Return the (x, y) coordinate for the center point of the cell that contains the specified text.  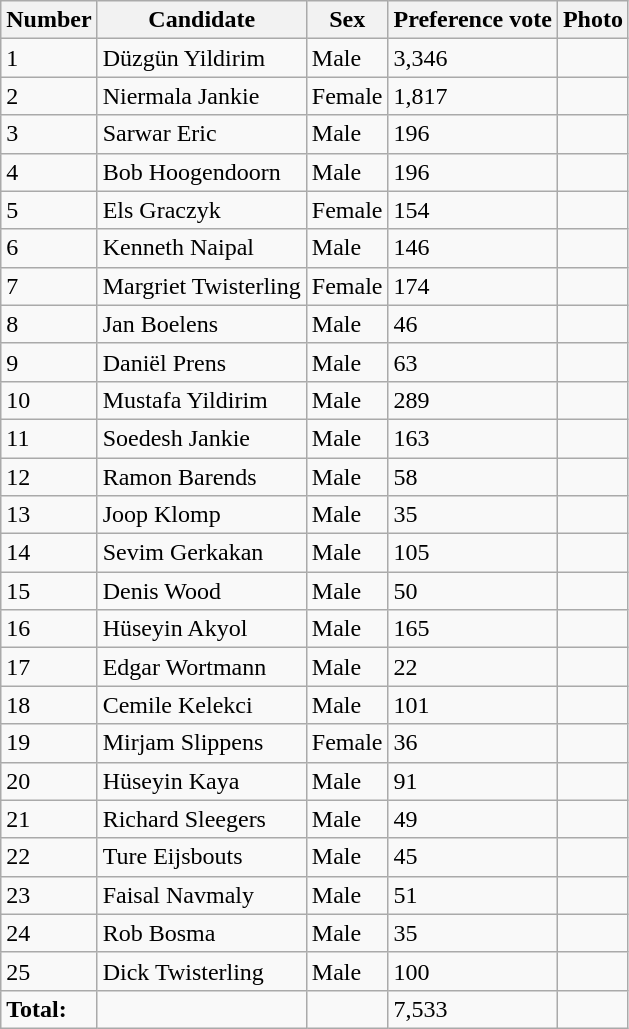
50 (472, 591)
16 (49, 629)
154 (472, 210)
Joop Klomp (202, 515)
Jan Boelens (202, 324)
Düzgün Yildirim (202, 58)
13 (49, 515)
7,533 (472, 1009)
Candidate (202, 20)
Bob Hoogendoorn (202, 172)
1 (49, 58)
Sarwar Eric (202, 134)
163 (472, 438)
21 (49, 819)
3,346 (472, 58)
11 (49, 438)
289 (472, 400)
14 (49, 553)
20 (49, 781)
Dick Twisterling (202, 971)
Soedesh Jankie (202, 438)
9 (49, 362)
2 (49, 96)
19 (49, 743)
58 (472, 477)
Els Graczyk (202, 210)
1,817 (472, 96)
Ture Eijsbouts (202, 857)
Mirjam Slippens (202, 743)
5 (49, 210)
Preference vote (472, 20)
12 (49, 477)
Niermala Jankie (202, 96)
Margriet Twisterling (202, 286)
Sevim Gerkakan (202, 553)
15 (49, 591)
49 (472, 819)
Rob Bosma (202, 933)
165 (472, 629)
Total: (49, 1009)
17 (49, 667)
46 (472, 324)
4 (49, 172)
Mustafa Yildirim (202, 400)
105 (472, 553)
Ramon Barends (202, 477)
18 (49, 705)
51 (472, 895)
3 (49, 134)
25 (49, 971)
63 (472, 362)
Cemile Kelekci (202, 705)
Daniël Prens (202, 362)
Hüseyin Akyol (202, 629)
174 (472, 286)
101 (472, 705)
Faisal Navmaly (202, 895)
8 (49, 324)
Kenneth Naipal (202, 248)
Edgar Wortmann (202, 667)
Number (49, 20)
Denis Wood (202, 591)
91 (472, 781)
23 (49, 895)
Richard Sleegers (202, 819)
36 (472, 743)
146 (472, 248)
Photo (592, 20)
6 (49, 248)
24 (49, 933)
45 (472, 857)
10 (49, 400)
Sex (347, 20)
Hüseyin Kaya (202, 781)
100 (472, 971)
7 (49, 286)
